Search for the cell housing the specified text and yield its (X, Y) center coordinate. 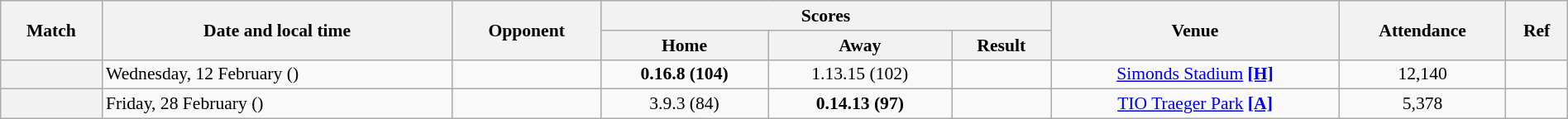
Ref (1537, 30)
12,140 (1422, 74)
Result (1002, 45)
Home (685, 45)
0.16.8 (104) (685, 74)
Opponent (526, 30)
TIO Traeger Park [A] (1195, 104)
Venue (1195, 30)
Date and local time (277, 30)
Away (860, 45)
0.14.13 (97) (860, 104)
5,378 (1422, 104)
3.9.3 (84) (685, 104)
Simonds Stadium [H] (1195, 74)
Friday, 28 February () (277, 104)
Scores (825, 16)
1.13.15 (102) (860, 74)
Attendance (1422, 30)
Match (51, 30)
Wednesday, 12 February () (277, 74)
